Scan for the cell matching the given text and deliver its [x, y] coordinate at center. 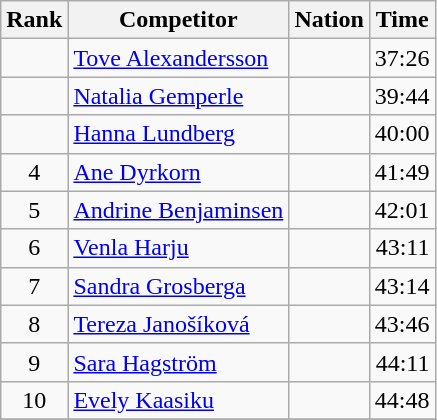
Ane Dyrkorn [178, 172]
Sara Hagström [178, 362]
Competitor [178, 20]
44:48 [402, 400]
Venla Harju [178, 248]
4 [34, 172]
Time [402, 20]
Sandra Grosberga [178, 286]
43:11 [402, 248]
10 [34, 400]
Andrine Benjaminsen [178, 210]
Hanna Lundberg [178, 134]
7 [34, 286]
Tereza Janošíková [178, 324]
37:26 [402, 58]
44:11 [402, 362]
8 [34, 324]
43:14 [402, 286]
43:46 [402, 324]
Nation [329, 20]
Natalia Gemperle [178, 96]
Tove Alexandersson [178, 58]
41:49 [402, 172]
39:44 [402, 96]
5 [34, 210]
6 [34, 248]
Rank [34, 20]
Evely Kaasiku [178, 400]
9 [34, 362]
42:01 [402, 210]
40:00 [402, 134]
